From the cell containing the given text, extract its center point as (x, y) coordinate. 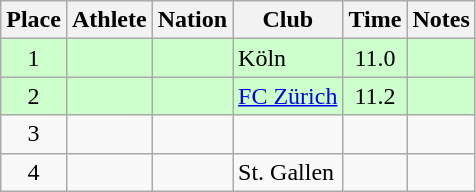
St. Gallen (288, 172)
11.2 (375, 96)
4 (34, 172)
Notes (441, 20)
Place (34, 20)
Club (288, 20)
Köln (288, 58)
Athlete (109, 20)
Nation (192, 20)
1 (34, 58)
3 (34, 134)
11.0 (375, 58)
Time (375, 20)
2 (34, 96)
FC Zürich (288, 96)
